Identify which cell holds the provided text, then report its [X, Y] central coordinate. 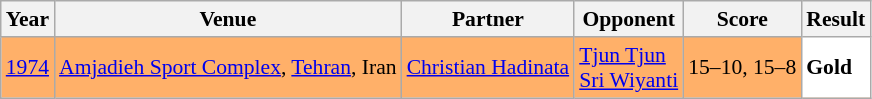
Venue [228, 19]
Tjun Tjun Sri Wiyanti [628, 68]
1974 [28, 68]
Opponent [628, 19]
Result [836, 19]
Amjadieh Sport Complex, Tehran, Iran [228, 68]
15–10, 15–8 [742, 68]
Christian Hadinata [488, 68]
Partner [488, 19]
Score [742, 19]
Year [28, 19]
Gold [836, 68]
